Locate the cell with the specified text and output its (X, Y) center coordinate. 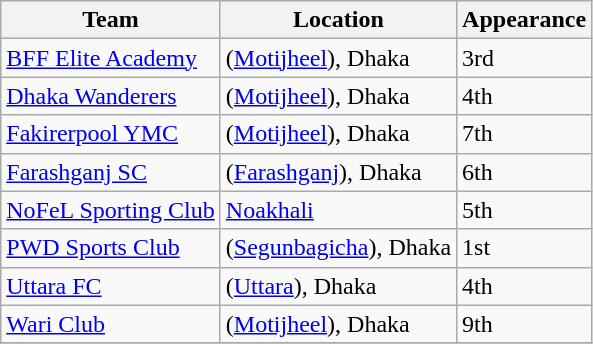
1st (524, 248)
6th (524, 172)
(Farashganj), Dhaka (338, 172)
Farashganj SC (111, 172)
PWD Sports Club (111, 248)
Wari Club (111, 324)
(Segunbagicha), Dhaka (338, 248)
3rd (524, 58)
Noakhali (338, 210)
Dhaka Wanderers (111, 96)
NoFeL Sporting Club (111, 210)
Appearance (524, 20)
5th (524, 210)
7th (524, 134)
Location (338, 20)
Fakirerpool YMC (111, 134)
(Uttara), Dhaka (338, 286)
Uttara FC (111, 286)
BFF Elite Academy (111, 58)
Team (111, 20)
9th (524, 324)
